Extract the (X, Y) coordinate from the center of the cell holding the provided text.  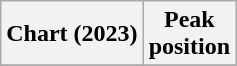
Peak position (189, 34)
Chart (2023) (72, 34)
